Find where the given text appears and provide that cell's center as (x, y) coordinate. 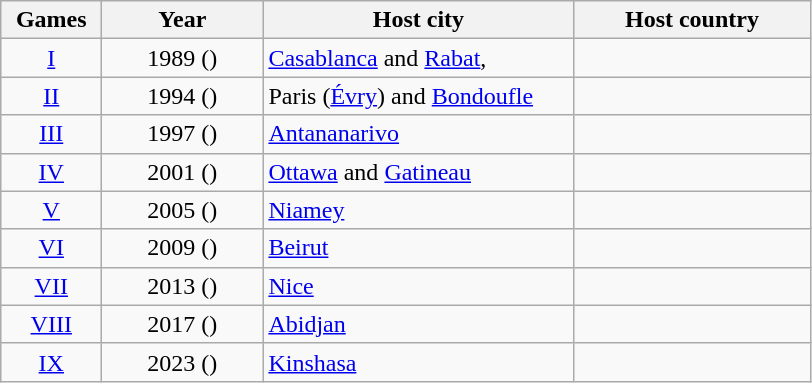
VI (52, 248)
Ottawa and Gatineau (418, 172)
III (52, 134)
2013 () (182, 286)
Paris (Évry) and Bondoufle (418, 96)
I (52, 58)
Niamey (418, 210)
2005 () (182, 210)
V (52, 210)
IX (52, 362)
1997 () (182, 134)
2017 () (182, 324)
Kinshasa (418, 362)
Year (182, 20)
Nice (418, 286)
VII (52, 286)
1994 () (182, 96)
2001 () (182, 172)
II (52, 96)
Host country (692, 20)
Abidjan (418, 324)
IV (52, 172)
1989 () (182, 58)
2009 () (182, 248)
Host city (418, 20)
Casablanca and Rabat, (418, 58)
2023 () (182, 362)
Beirut (418, 248)
Games (52, 20)
VIII (52, 324)
Antananarivo (418, 134)
